Identify which cell holds the provided text, then report its (x, y) central coordinate. 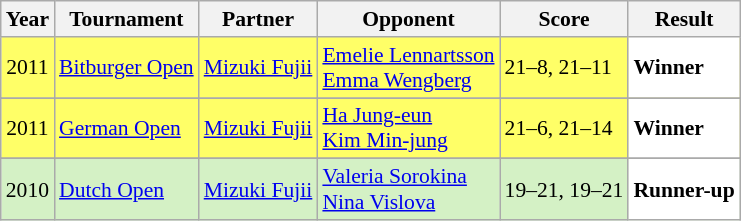
Ha Jung-eun Kim Min-jung (408, 128)
Partner (258, 19)
21–8, 21–11 (564, 68)
2010 (28, 190)
Opponent (408, 19)
21–6, 21–14 (564, 128)
Year (28, 19)
Tournament (126, 19)
German Open (126, 128)
Score (564, 19)
Result (684, 19)
Valeria Sorokina Nina Vislova (408, 190)
Emelie Lennartsson Emma Wengberg (408, 68)
Bitburger Open (126, 68)
Dutch Open (126, 190)
Runner-up (684, 190)
19–21, 19–21 (564, 190)
